Return (X, Y) of the center of cell containing provided text 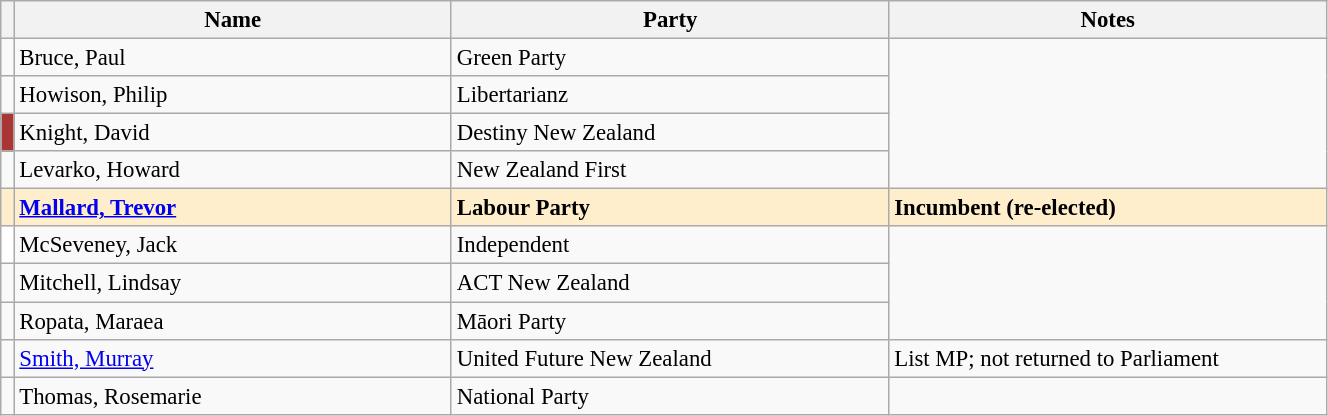
Smith, Murray (232, 358)
Levarko, Howard (232, 170)
United Future New Zealand (670, 358)
Māori Party (670, 321)
Labour Party (670, 208)
New Zealand First (670, 170)
Notes (1108, 20)
List MP; not returned to Parliament (1108, 358)
Name (232, 20)
Bruce, Paul (232, 58)
Thomas, Rosemarie (232, 396)
Ropata, Maraea (232, 321)
Incumbent (re-elected) (1108, 208)
McSeveney, Jack (232, 245)
Green Party (670, 58)
Destiny New Zealand (670, 133)
Mitchell, Lindsay (232, 283)
Party (670, 20)
Knight, David (232, 133)
Howison, Philip (232, 95)
ACT New Zealand (670, 283)
National Party (670, 396)
Independent (670, 245)
Libertarianz (670, 95)
Mallard, Trevor (232, 208)
